Return (X, Y) of the center of cell containing provided text 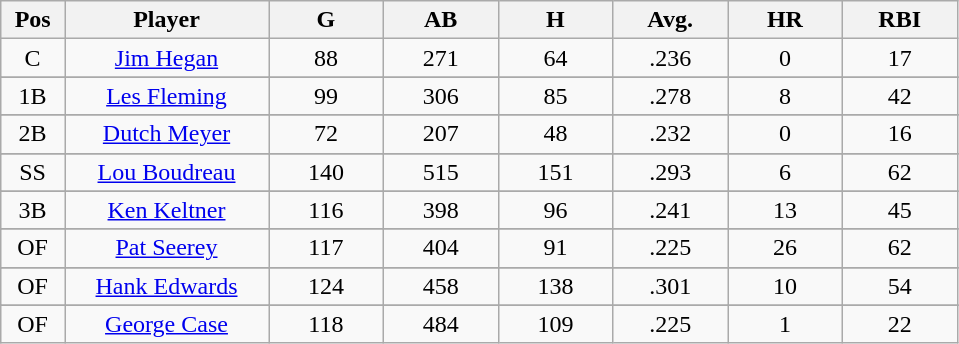
117 (326, 248)
Avg. (670, 20)
Lou Boudreau (166, 172)
99 (326, 96)
118 (326, 324)
17 (900, 58)
48 (556, 134)
.236 (670, 58)
.241 (670, 210)
Hank Edwards (166, 286)
42 (900, 96)
404 (440, 248)
96 (556, 210)
.278 (670, 96)
88 (326, 58)
271 (440, 58)
45 (900, 210)
.301 (670, 286)
3B (33, 210)
109 (556, 324)
151 (556, 172)
91 (556, 248)
1B (33, 96)
10 (786, 286)
George Case (166, 324)
138 (556, 286)
85 (556, 96)
Jim Hegan (166, 58)
Dutch Meyer (166, 134)
H (556, 20)
484 (440, 324)
6 (786, 172)
515 (440, 172)
.293 (670, 172)
1 (786, 324)
13 (786, 210)
8 (786, 96)
306 (440, 96)
72 (326, 134)
AB (440, 20)
140 (326, 172)
207 (440, 134)
RBI (900, 20)
64 (556, 58)
G (326, 20)
22 (900, 324)
SS (33, 172)
116 (326, 210)
398 (440, 210)
HR (786, 20)
54 (900, 286)
458 (440, 286)
Les Fleming (166, 96)
26 (786, 248)
16 (900, 134)
Pat Seerey (166, 248)
Ken Keltner (166, 210)
.232 (670, 134)
Pos (33, 20)
C (33, 58)
124 (326, 286)
Player (166, 20)
2B (33, 134)
